For the text-containing cell, return its midpoint in (x, y) coordinate format. 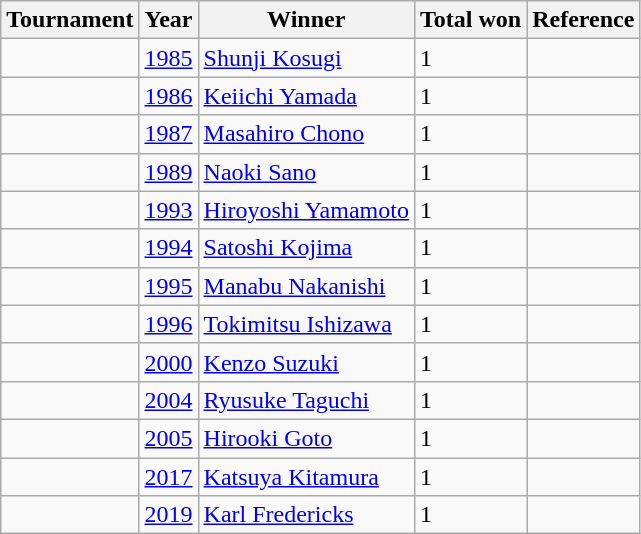
1994 (168, 248)
Hiroyoshi Yamamoto (306, 210)
Year (168, 20)
Ryusuke Taguchi (306, 400)
Hirooki Goto (306, 438)
1993 (168, 210)
Manabu Nakanishi (306, 286)
Winner (306, 20)
Tournament (70, 20)
Tokimitsu Ishizawa (306, 324)
Keiichi Yamada (306, 96)
1989 (168, 172)
2000 (168, 362)
Reference (584, 20)
Naoki Sano (306, 172)
1985 (168, 58)
1995 (168, 286)
1996 (168, 324)
2017 (168, 477)
2005 (168, 438)
1986 (168, 96)
2019 (168, 515)
Total won (470, 20)
Katsuya Kitamura (306, 477)
Karl Fredericks (306, 515)
Satoshi Kojima (306, 248)
1987 (168, 134)
Kenzo Suzuki (306, 362)
Shunji Kosugi (306, 58)
Masahiro Chono (306, 134)
2004 (168, 400)
